Provide the [X, Y] coordinate of the cell's center where the given text is located.  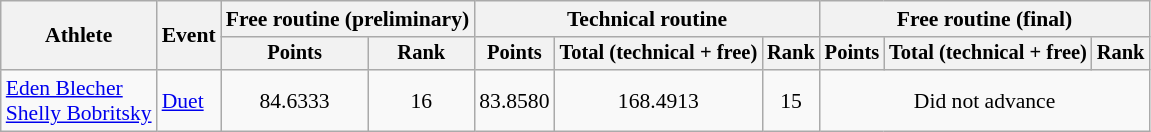
83.8580 [514, 100]
15 [791, 100]
Free routine (preliminary) [348, 19]
Athlete [79, 36]
Free routine (final) [985, 19]
Eden BlecherShelly Bobritsky [79, 100]
Technical routine [647, 19]
16 [421, 100]
84.6333 [295, 100]
Event [189, 36]
Duet [189, 100]
168.4913 [659, 100]
Did not advance [985, 100]
